For the text-containing cell, return its midpoint in [x, y] coordinate format. 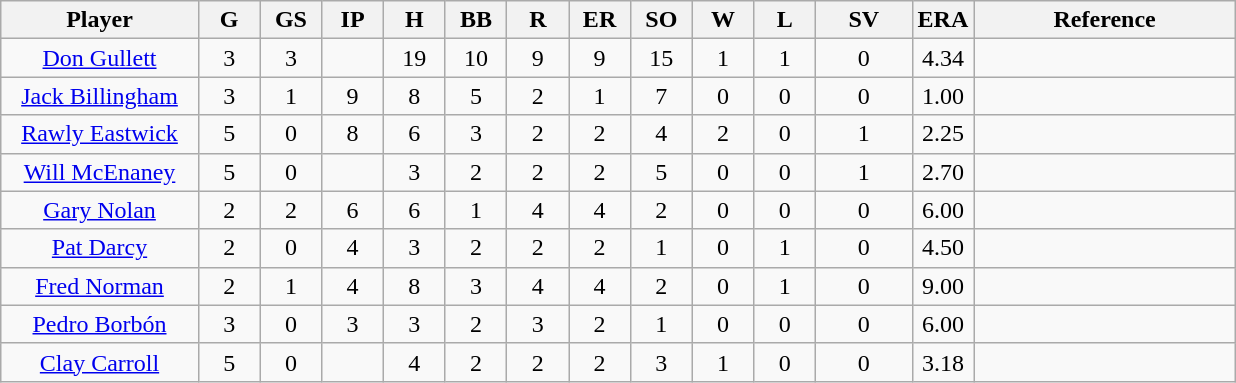
W [723, 20]
L [785, 20]
H [414, 20]
2.25 [943, 134]
SV [864, 20]
4.34 [943, 58]
Clay Carroll [100, 362]
Gary Nolan [100, 210]
BB [476, 20]
1.00 [943, 96]
2.70 [943, 172]
4.50 [943, 248]
ERA [943, 20]
SO [661, 20]
Pedro Borbón [100, 324]
IP [353, 20]
Will McEnaney [100, 172]
G [229, 20]
9.00 [943, 286]
Pat Darcy [100, 248]
7 [661, 96]
Don Gullett [100, 58]
Jack Billingham [100, 96]
Rawly Eastwick [100, 134]
Reference [1105, 20]
15 [661, 58]
Fred Norman [100, 286]
R [538, 20]
3.18 [943, 362]
Player [100, 20]
ER [600, 20]
10 [476, 58]
GS [291, 20]
19 [414, 58]
